Pinpoint the cell where the given text exists, returning its (X, Y) midpoint coordinate. 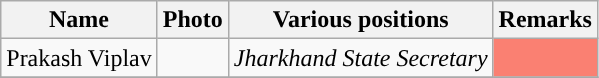
Various positions (360, 20)
Remarks (545, 20)
Jharkhand State Secretary (360, 58)
Name (79, 20)
Photo (192, 20)
Prakash Viplav (79, 58)
